Search for the cell housing the specified text and yield its (X, Y) center coordinate. 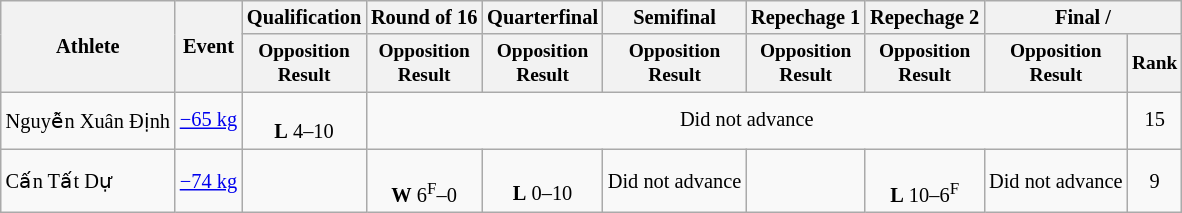
Final / (1083, 17)
L 10–6F (924, 180)
15 (1154, 120)
W 6F–0 (424, 180)
Repechage 2 (924, 17)
Rank (1154, 62)
Nguyễn Xuân Định (88, 120)
9 (1154, 180)
Repechage 1 (806, 17)
Semifinal (674, 17)
L 0–10 (542, 180)
Athlete (88, 46)
−65 kg (208, 120)
Event (208, 46)
Qualification (304, 17)
−74 kg (208, 180)
Cấn Tất Dự (88, 180)
L 4–10 (304, 120)
Quarterfinal (542, 17)
Round of 16 (424, 17)
